Provide the (X, Y) coordinate of the cell's center where the given text is located.  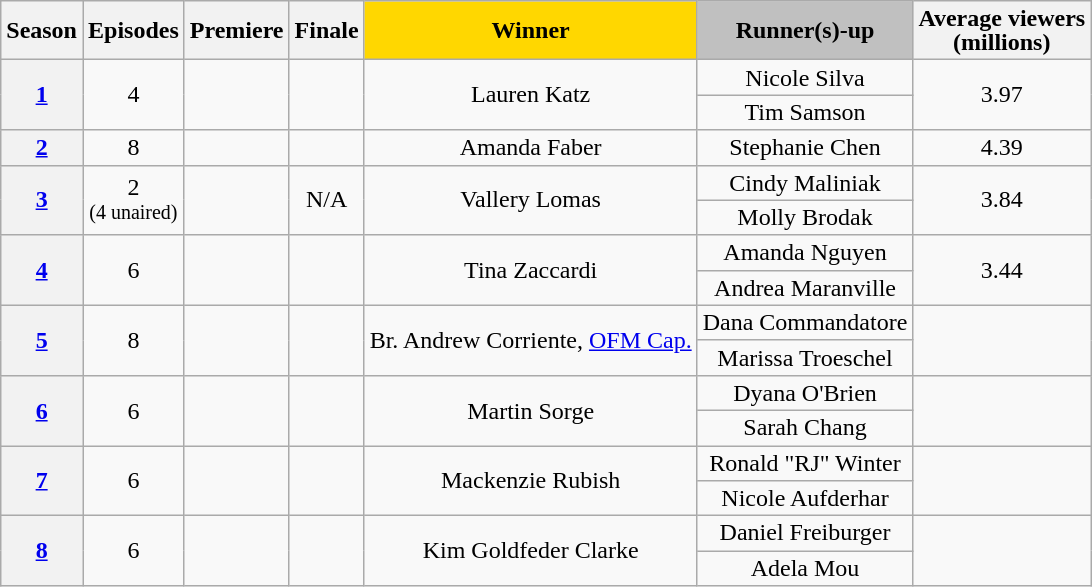
3.44 (1002, 270)
3 (42, 200)
Sarah Chang (805, 428)
3.84 (1002, 200)
Average viewers(millions) (1002, 30)
Mackenzie Rubish (530, 481)
Martin Sorge (530, 410)
Vallery Lomas (530, 200)
Tina Zaccardi (530, 270)
2 (42, 148)
Season (42, 30)
5 (42, 340)
Daniel Freiburger (805, 534)
4.39 (1002, 148)
Winner (530, 30)
Ronald "RJ" Winter (805, 464)
Episodes (133, 30)
Marissa Troeschel (805, 358)
Andrea Maranville (805, 288)
N/A (326, 200)
Nicole Aufderhar (805, 498)
Dana Commandatore (805, 322)
Tim Samson (805, 112)
Br. Andrew Corriente, OFM Cap. (530, 340)
3.97 (1002, 95)
Amanda Faber (530, 148)
Cindy Maliniak (805, 182)
2(4 unaired) (133, 200)
Molly Brodak (805, 218)
Dyana O'Brien (805, 392)
Lauren Katz (530, 95)
7 (42, 481)
Stephanie Chen (805, 148)
Amanda Nguyen (805, 252)
Finale (326, 30)
Premiere (236, 30)
Kim Goldfeder Clarke (530, 551)
Adela Mou (805, 568)
Nicole Silva (805, 78)
Runner(s)-up (805, 30)
1 (42, 95)
